Search for the cell housing the specified text and yield its (x, y) center coordinate. 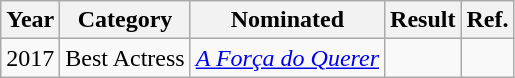
Nominated (287, 20)
Best Actress (125, 58)
Year (30, 20)
2017 (30, 58)
A Força do Querer (287, 58)
Category (125, 20)
Result (423, 20)
Ref. (488, 20)
